Pinpoint the cell where the given text exists, returning its (X, Y) midpoint coordinate. 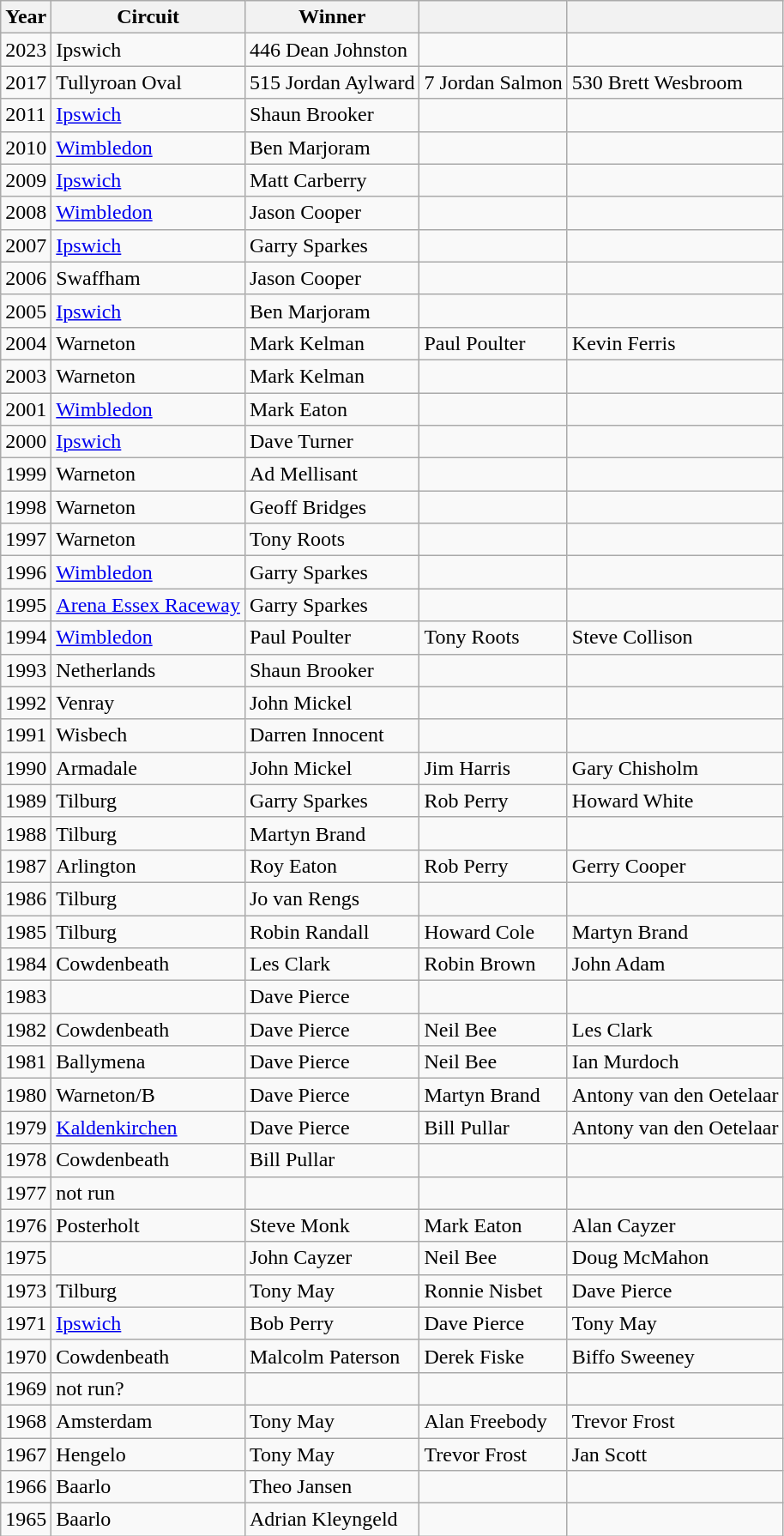
1998 (26, 507)
Circuit (148, 17)
Jo van Rengs (332, 898)
Warneton/B (148, 1095)
Derek Fiske (493, 1356)
Swaffham (148, 278)
1969 (26, 1388)
515 Jordan Aylward (332, 82)
Steve Collison (675, 638)
Howard White (675, 801)
1973 (26, 1291)
Roy Eaton (332, 866)
1976 (26, 1225)
2003 (26, 376)
1979 (26, 1128)
2011 (26, 115)
Venray (148, 703)
Alan Cayzer (675, 1225)
Ian Murdoch (675, 1062)
Hengelo (148, 1454)
Arena Essex Raceway (148, 605)
1997 (26, 540)
Dave Turner (332, 442)
1970 (26, 1356)
2008 (26, 213)
2007 (26, 245)
1986 (26, 898)
1966 (26, 1487)
Kaldenkirchen (148, 1128)
1987 (26, 866)
Winner (332, 17)
1992 (26, 703)
Wisbech (148, 735)
not run? (148, 1388)
Adrian Kleyngeld (332, 1520)
Darren Innocent (332, 735)
Gerry Cooper (675, 866)
2017 (26, 82)
Geoff Bridges (332, 507)
2001 (26, 409)
1967 (26, 1454)
Matt Carberry (332, 180)
Jim Harris (493, 768)
2006 (26, 278)
1991 (26, 735)
530 Brett Wesbroom (675, 82)
Ballymena (148, 1062)
Armadale (148, 768)
1988 (26, 833)
Posterholt (148, 1225)
1983 (26, 997)
Arlington (148, 866)
1982 (26, 1030)
1981 (26, 1062)
1975 (26, 1258)
1984 (26, 965)
John Cayzer (332, 1258)
Howard Cole (493, 931)
2023 (26, 50)
Gary Chisholm (675, 768)
1985 (26, 931)
Tullyroan Oval (148, 82)
not run (148, 1193)
Netherlands (148, 670)
1996 (26, 572)
7 Jordan Salmon (493, 82)
2010 (26, 148)
2009 (26, 180)
1980 (26, 1095)
Steve Monk (332, 1225)
Bob Perry (332, 1323)
Doug McMahon (675, 1258)
1990 (26, 768)
2005 (26, 311)
1993 (26, 670)
1989 (26, 801)
Robin Brown (493, 965)
1965 (26, 1520)
1995 (26, 605)
1977 (26, 1193)
Theo Jansen (332, 1487)
446 Dean Johnston (332, 50)
2000 (26, 442)
2004 (26, 343)
1994 (26, 638)
Kevin Ferris (675, 343)
1971 (26, 1323)
1968 (26, 1421)
Year (26, 17)
1978 (26, 1160)
Ad Mellisant (332, 475)
John Adam (675, 965)
Alan Freebody (493, 1421)
Malcolm Paterson (332, 1356)
Ronnie Nisbet (493, 1291)
Jan Scott (675, 1454)
Biffo Sweeney (675, 1356)
1999 (26, 475)
Amsterdam (148, 1421)
Robin Randall (332, 931)
